Output the [X, Y] coordinate of the center of the cell containing the given text.  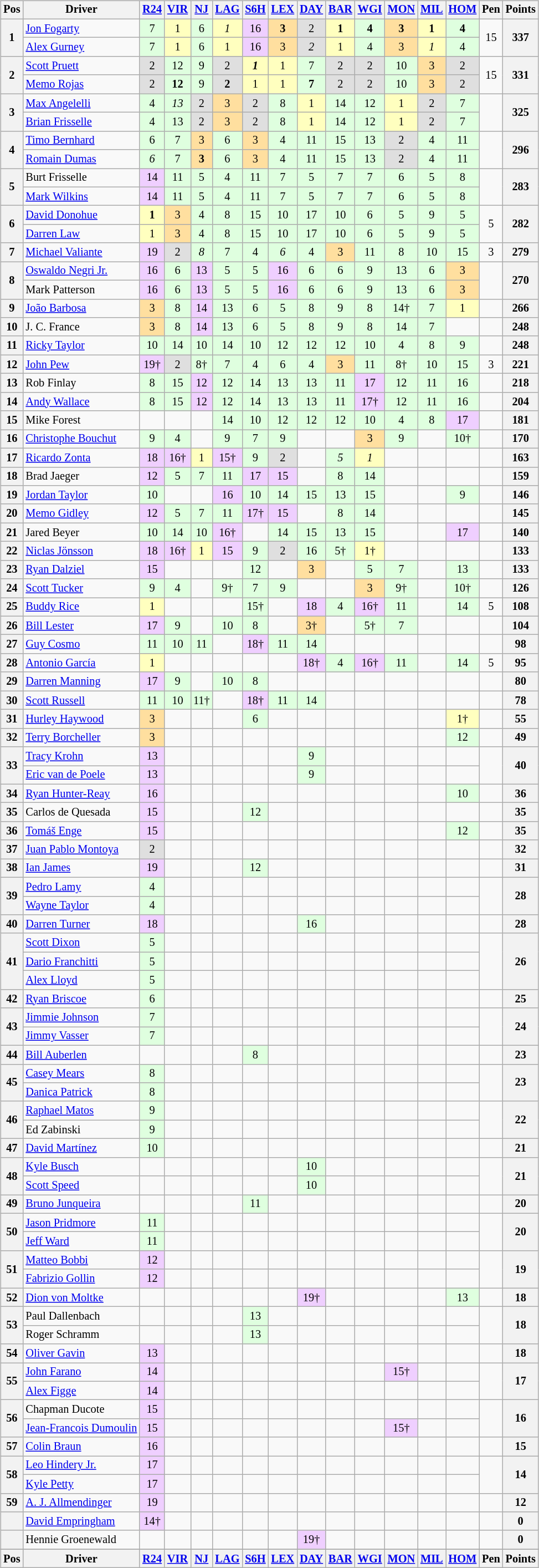
Ed Zabinski [81, 1129]
Chapman Ducote [81, 1409]
John Pew [81, 364]
181 [521, 420]
Eric van de Poele [81, 775]
Ryan Briscoe [81, 999]
Scott Russell [81, 700]
58 [12, 1475]
Wayne Taylor [81, 905]
Buddy Rice [81, 607]
David Empringham [81, 1521]
126 [521, 588]
Memo Rojas [81, 84]
Danica Patrick [81, 1092]
Ricky Taylor [81, 345]
Jimmie Johnson [81, 1017]
Bill Auberlen [81, 1055]
Raphael Matos [81, 1111]
Niclas Jönsson [81, 551]
95 [521, 663]
45 [12, 1082]
279 [521, 252]
50 [12, 1232]
337 [521, 38]
Paul Dallenbach [81, 1316]
Mike Forest [81, 420]
Ian James [81, 868]
47 [12, 1148]
282 [521, 224]
Casey Mears [81, 1073]
Ricardo Zonta [81, 457]
Memo Gidley [81, 513]
Burt Frisselle [81, 178]
38 [12, 868]
Leo Hindery Jr. [81, 1465]
Kyle Petty [81, 1484]
52 [12, 1297]
283 [521, 187]
33 [12, 765]
Bruno Junqueira [81, 1204]
Guy Cosmo [81, 644]
Michael Valiante [81, 252]
78 [521, 700]
57 [12, 1447]
Jordan Taylor [81, 495]
46 [12, 1120]
Matteo Bobbi [81, 1260]
Alex Lloyd [81, 980]
Christophe Bouchut [81, 439]
Brian Frisselle [81, 122]
Roger Schramm [81, 1335]
56 [12, 1418]
John Farano [81, 1372]
Tracy Krohn [81, 756]
80 [521, 681]
Romain Dumas [81, 159]
A. J. Allmendinger [81, 1503]
146 [521, 495]
Jean-Francois Dumoulin [81, 1428]
11† [202, 700]
Dion von Moltke [81, 1297]
44 [12, 1055]
Alex Figge [81, 1391]
34 [12, 793]
Kyle Busch [81, 1167]
59 [12, 1503]
204 [521, 401]
Pedro Lamy [81, 887]
Scott Tucker [81, 588]
Dario Franchitti [81, 961]
Fabrizio Gollin [81, 1279]
Brad Jaeger [81, 476]
Max Angelelli [81, 103]
Ryan Dalziel [81, 569]
Ryan Hunter-Reay [81, 793]
J. C. France [81, 327]
Alex Gurney [81, 47]
221 [521, 364]
140 [521, 532]
Jared Beyer [81, 532]
Scott Pruett [81, 66]
296 [521, 150]
108 [521, 607]
331 [521, 75]
30 [12, 700]
270 [521, 281]
218 [521, 383]
41 [12, 961]
David Martínez [81, 1148]
159 [521, 476]
29 [12, 681]
Mark Wilkins [81, 196]
Scott Dixon [81, 943]
145 [521, 513]
Terry Borcheller [81, 737]
Darren Manning [81, 681]
43 [12, 1027]
João Barbosa [81, 308]
Hurley Haywood [81, 719]
Bill Lester [81, 625]
Oswaldo Negri Jr. [81, 271]
Oliver Gavin [81, 1353]
Juan Pablo Montoya [81, 849]
David Donohue [81, 215]
54 [12, 1353]
Antonio García [81, 663]
Andy Wallace [81, 401]
48 [12, 1175]
98 [521, 644]
42 [12, 999]
Rob Finlay [81, 383]
Jimmy Vasser [81, 1036]
Hennie Groenewald [81, 1540]
51 [12, 1270]
27 [12, 644]
Jeff Ward [81, 1241]
163 [521, 457]
104 [521, 625]
Jason Pridmore [81, 1223]
Colin Braun [81, 1447]
Timo Bernhard [81, 140]
170 [521, 439]
266 [521, 308]
Jon Fogarty [81, 28]
Scott Speed [81, 1185]
37 [12, 849]
Darren Turner [81, 924]
39 [12, 896]
Darren Law [81, 234]
3† [311, 625]
Carlos de Quesada [81, 812]
Tomáš Enge [81, 831]
325 [521, 112]
53 [12, 1325]
Mark Patterson [81, 289]
